Detect which cell encompasses the target text, then output its (X, Y) center coordinate. 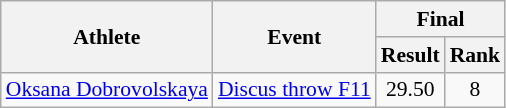
29.50 (410, 90)
Discus throw F11 (294, 90)
Athlete (107, 36)
8 (476, 90)
Event (294, 36)
Result (410, 55)
Oksana Dobrovolskaya (107, 90)
Final (440, 19)
Rank (476, 55)
